Provide the [X, Y] coordinate of the cell's center where the given text is located.  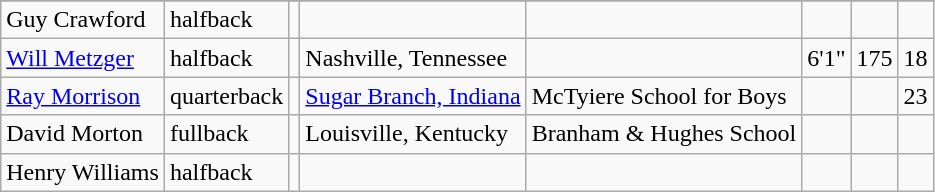
quarterback [226, 96]
David Morton [83, 134]
Guy Crawford [83, 20]
175 [874, 58]
Will Metzger [83, 58]
Nashville, Tennessee [413, 58]
Sugar Branch, Indiana [413, 96]
Branham & Hughes School [664, 134]
McTyiere School for Boys [664, 96]
Ray Morrison [83, 96]
Louisville, Kentucky [413, 134]
Henry Williams [83, 172]
6'1" [826, 58]
fullback [226, 134]
18 [916, 58]
23 [916, 96]
